Detect which cell encompasses the target text, then output its (x, y) center coordinate. 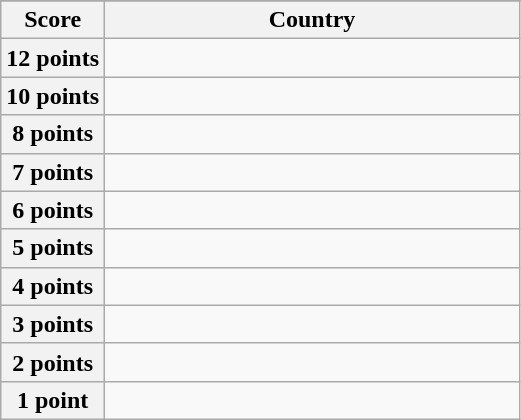
5 points (53, 248)
2 points (53, 362)
8 points (53, 134)
Score (53, 20)
3 points (53, 324)
Country (312, 20)
12 points (53, 58)
4 points (53, 286)
7 points (53, 172)
10 points (53, 96)
1 point (53, 400)
6 points (53, 210)
